Pinpoint the cell where the given text exists, returning its [x, y] midpoint coordinate. 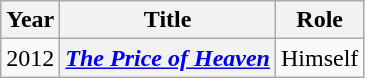
2012 [30, 58]
Year [30, 20]
The Price of Heaven [168, 58]
Title [168, 20]
Himself [319, 58]
Role [319, 20]
